Capture the cell that displays the provided text and extract its [X, Y] central coordinate. 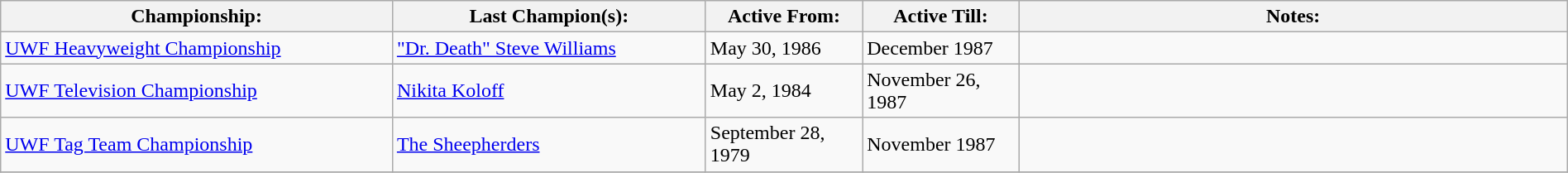
"Dr. Death" Steve Williams [549, 48]
UWF Heavyweight Championship [197, 48]
November 26, 1987 [941, 91]
UWF Television Championship [197, 91]
May 30, 1986 [784, 48]
Notes: [1293, 17]
Nikita Koloff [549, 91]
Active From: [784, 17]
Last Champion(s): [549, 17]
UWF Tag Team Championship [197, 144]
The Sheepherders [549, 144]
Active Till: [941, 17]
December 1987 [941, 48]
May 2, 1984 [784, 91]
Championship: [197, 17]
September 28, 1979 [784, 144]
November 1987 [941, 144]
